Provide the (x, y) coordinate of the cell's center where the given text is located.  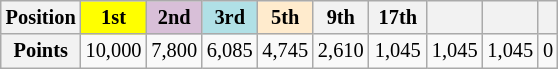
0 (548, 51)
2nd (174, 17)
5th (285, 17)
1st (114, 17)
2,610 (341, 51)
17th (398, 17)
Position (41, 17)
4,745 (285, 51)
Points (41, 51)
10,000 (114, 51)
3rd (230, 17)
6,085 (230, 51)
9th (341, 17)
7,800 (174, 51)
